Find where the given text appears and provide that cell's center as (X, Y) coordinate. 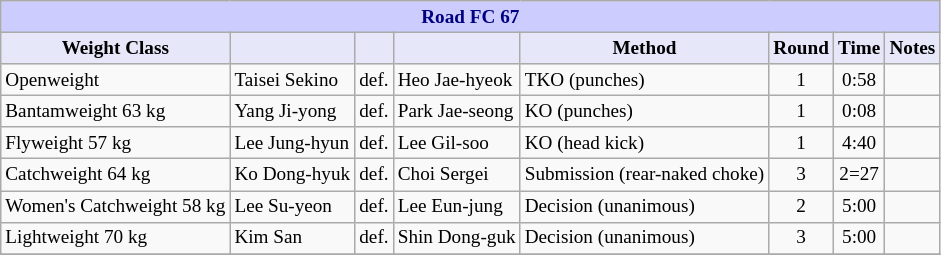
Park Jae-seong (456, 111)
Taisei Sekino (292, 80)
KO (punches) (644, 111)
Yang Ji-yong (292, 111)
Lee Gil-soo (456, 143)
Catchweight 64 kg (116, 175)
Weight Class (116, 48)
Heo Jae-hyeok (456, 80)
Choi Sergei (456, 175)
Round (802, 48)
Lee Jung-hyun (292, 143)
Submission (rear-naked choke) (644, 175)
2 (802, 206)
TKO (punches) (644, 80)
Time (858, 48)
0:08 (858, 111)
Ko Dong-hyuk (292, 175)
Notes (912, 48)
Shin Dong-guk (456, 238)
Openweight (116, 80)
Lee Eun-jung (456, 206)
0:58 (858, 80)
KO (head kick) (644, 143)
Bantamweight 63 kg (116, 111)
Flyweight 57 kg (116, 143)
Kim San (292, 238)
2=27 (858, 175)
4:40 (858, 143)
Road FC 67 (470, 17)
Method (644, 48)
Lightweight 70 kg (116, 238)
Women's Catchweight 58 kg (116, 206)
Lee Su-yeon (292, 206)
